Locate the cell with the specified text and output its (X, Y) center coordinate. 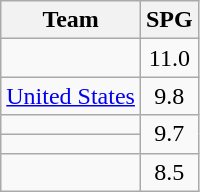
8.5 (169, 172)
9.8 (169, 96)
SPG (169, 20)
9.7 (169, 134)
United States (71, 96)
11.0 (169, 58)
Team (71, 20)
